Pinpoint the cell where the given text exists, returning its (x, y) midpoint coordinate. 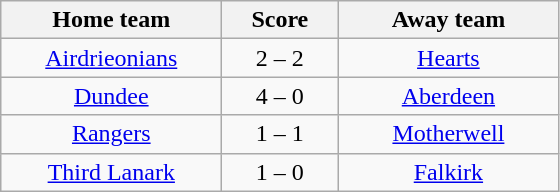
1 – 1 (280, 134)
Hearts (448, 58)
Rangers (112, 134)
Airdrieonians (112, 58)
Falkirk (448, 172)
Dundee (112, 96)
Home team (112, 20)
4 – 0 (280, 96)
Score (280, 20)
Motherwell (448, 134)
Third Lanark (112, 172)
2 – 2 (280, 58)
1 – 0 (280, 172)
Aberdeen (448, 96)
Away team (448, 20)
